Pinpoint the cell where the given text exists, returning its (x, y) midpoint coordinate. 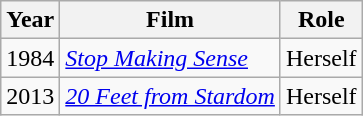
Stop Making Sense (170, 58)
Role (321, 20)
Year (30, 20)
20 Feet from Stardom (170, 96)
2013 (30, 96)
Film (170, 20)
1984 (30, 58)
